Locate the cell with the specified text and output its (x, y) center coordinate. 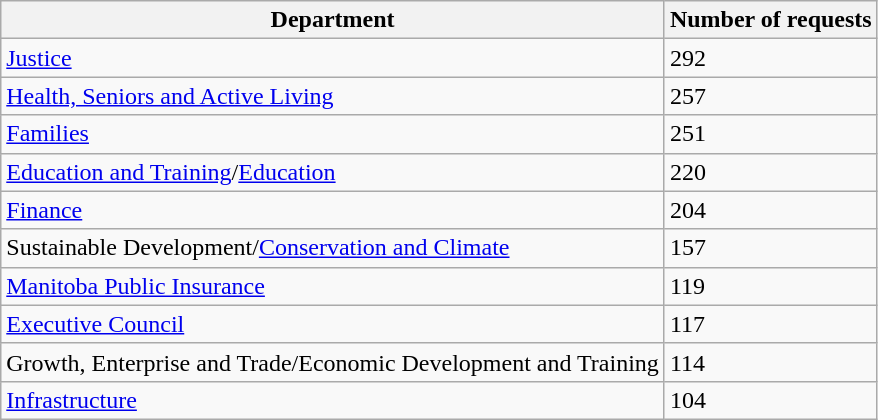
257 (770, 96)
Finance (333, 210)
Infrastructure (333, 400)
Manitoba Public Insurance (333, 286)
Families (333, 134)
251 (770, 134)
Health, Seniors and Active Living (333, 96)
104 (770, 400)
119 (770, 286)
Executive Council (333, 324)
Number of requests (770, 20)
157 (770, 248)
Justice (333, 58)
220 (770, 172)
Growth, Enterprise and Trade/Economic Development and Training (333, 362)
292 (770, 58)
204 (770, 210)
114 (770, 362)
Sustainable Development/Conservation and Climate (333, 248)
117 (770, 324)
Department (333, 20)
Education and Training/Education (333, 172)
